Provide the [X, Y] coordinate of the cell's center where the given text is located.  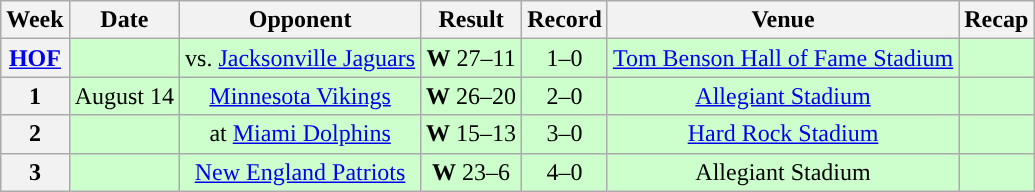
2–0 [565, 96]
2 [35, 134]
New England Patriots [300, 172]
Record [565, 20]
vs. Jacksonville Jaguars [300, 58]
Hard Rock Stadium [782, 134]
Minnesota Vikings [300, 96]
Date [124, 20]
3–0 [565, 134]
at Miami Dolphins [300, 134]
Week [35, 20]
Venue [782, 20]
HOF [35, 58]
W 26–20 [472, 96]
1–0 [565, 58]
3 [35, 172]
August 14 [124, 96]
1 [35, 96]
Recap [996, 20]
Opponent [300, 20]
4–0 [565, 172]
Tom Benson Hall of Fame Stadium [782, 58]
W 27–11 [472, 58]
W 15–13 [472, 134]
W 23–6 [472, 172]
Result [472, 20]
